Search for the cell housing the specified text and yield its (x, y) center coordinate. 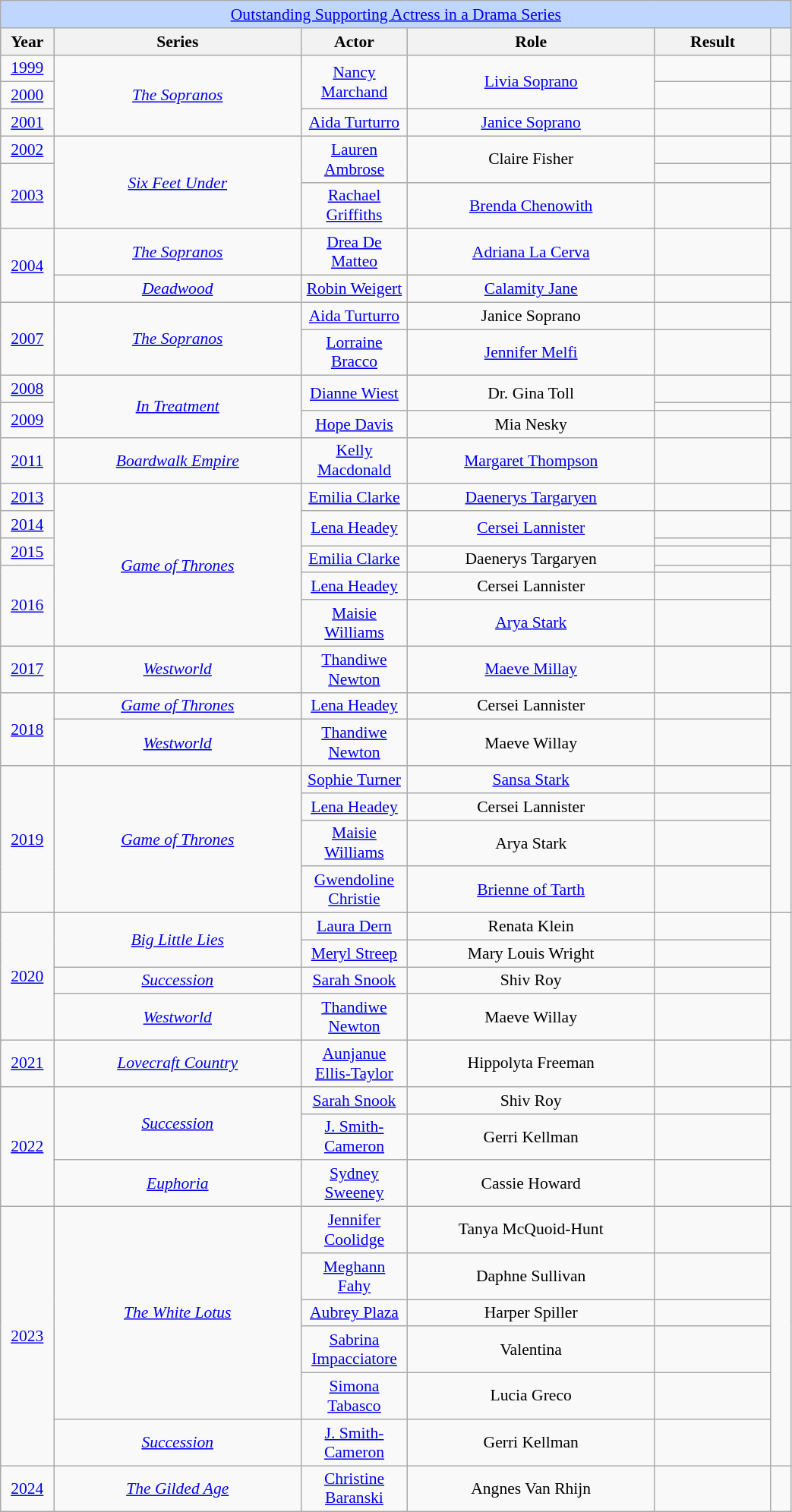
Jennifer Coolidge (355, 1230)
Lovecraft Country (178, 1064)
2001 (27, 123)
2000 (27, 96)
Adriana La Cerva (531, 252)
2002 (27, 150)
2018 (27, 729)
1999 (27, 68)
Year (27, 42)
Outstanding Supporting Actress in a Drama Series (396, 14)
Nancy Marchand (355, 82)
Mia Nesky (531, 424)
2014 (27, 524)
Six Feet Under (178, 182)
Drea De Matteo (355, 252)
Brenda Chenowith (531, 205)
Claire Fisher (531, 159)
Gwendoline Christie (355, 890)
Euphoria (178, 1184)
Deadwood (178, 289)
Brienne of Tarth (531, 890)
Sydney Sweeney (355, 1184)
Actor (355, 42)
Livia Soprano (531, 82)
Renata Klein (531, 927)
2015 (27, 552)
Sansa Stark (531, 780)
Margaret Thompson (531, 460)
Jennifer Melfi (531, 352)
The Gilded Age (178, 1489)
Maeve Millay (531, 669)
Mary Louis Wright (531, 953)
2020 (27, 977)
2003 (27, 196)
2013 (27, 498)
2024 (27, 1489)
2019 (27, 839)
The White Lotus (178, 1313)
Big Little Lies (178, 940)
2007 (27, 339)
Tanya McQuoid-Hunt (531, 1230)
Meghann Fahy (355, 1277)
Role (531, 42)
2004 (27, 266)
2021 (27, 1064)
Boardwalk Empire (178, 460)
Lauren Ambrose (355, 159)
2016 (27, 606)
Calamity Jane (531, 289)
Christine Baranski (355, 1489)
2009 (27, 421)
Result (712, 42)
Hippolyta Freeman (531, 1064)
Valentina (531, 1350)
Robin Weigert (355, 289)
2008 (27, 389)
Dianne Wiest (355, 393)
Harper Spiller (531, 1313)
Cassie Howard (531, 1184)
Simona Tabasco (355, 1397)
Lucia Greco (531, 1397)
Kelly Macdonald (355, 460)
Meryl Streep (355, 953)
Series (178, 42)
2022 (27, 1147)
Daphne Sullivan (531, 1277)
Angnes Van Rhijn (531, 1489)
In Treatment (178, 407)
Lorraine Bracco (355, 352)
Hope Davis (355, 424)
Aunjanue Ellis-Taylor (355, 1064)
Rachael Griffiths (355, 205)
Laura Dern (355, 927)
2011 (27, 460)
Aubrey Plaza (355, 1313)
2017 (27, 669)
2023 (27, 1336)
Dr. Gina Toll (531, 393)
Sabrina Impacciatore (355, 1350)
Sophie Turner (355, 780)
